Capture the cell that displays the provided text and extract its [X, Y] central coordinate. 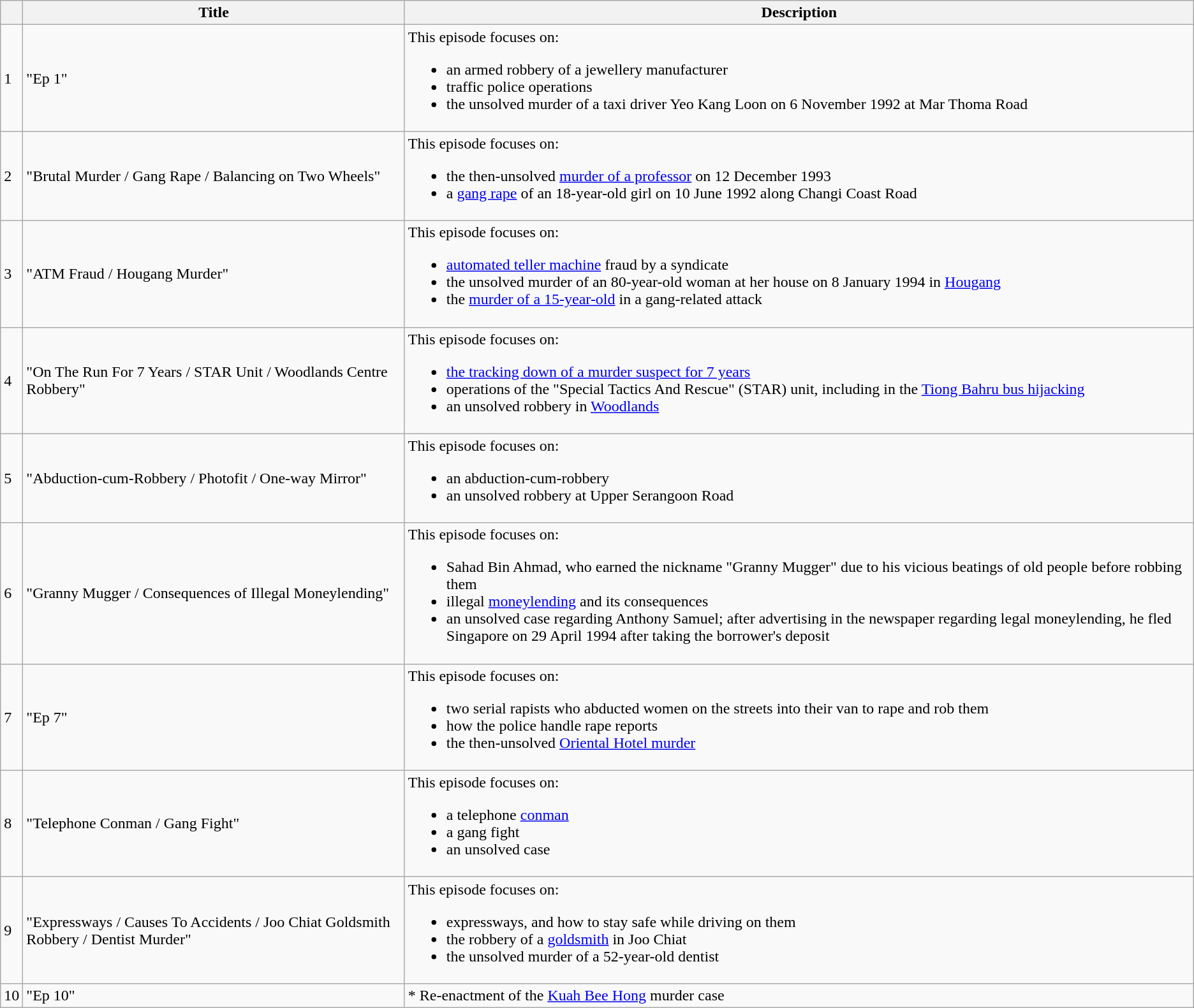
Description [799, 13]
6 [11, 593]
"Ep 10" [214, 995]
This episode focuses on:an abduction-cum-robberyan unsolved robbery at Upper Serangoon Road [799, 478]
10 [11, 995]
"Expressways / Causes To Accidents / Joo Chiat Goldsmith Robbery / Dentist Murder" [214, 930]
"ATM Fraud / Hougang Murder" [214, 274]
2 [11, 176]
This episode focuses on:a telephone conmana gang fightan unsolved case [799, 824]
* Re-enactment of the Kuah Bee Hong murder case [799, 995]
7 [11, 717]
8 [11, 824]
"Granny Mugger / Consequences of Illegal Moneylending" [214, 593]
3 [11, 274]
"Ep 1" [214, 78]
9 [11, 930]
5 [11, 478]
"Telephone Conman / Gang Fight" [214, 824]
Title [214, 13]
1 [11, 78]
4 [11, 380]
"Brutal Murder / Gang Rape / Balancing on Two Wheels" [214, 176]
"Ep 7" [214, 717]
"Abduction-cum-Robbery / Photofit / One-way Mirror" [214, 478]
"On The Run For 7 Years / STAR Unit / Woodlands Centre Robbery" [214, 380]
